Return the (x, y) coordinate for the center point of the cell that contains the specified text.  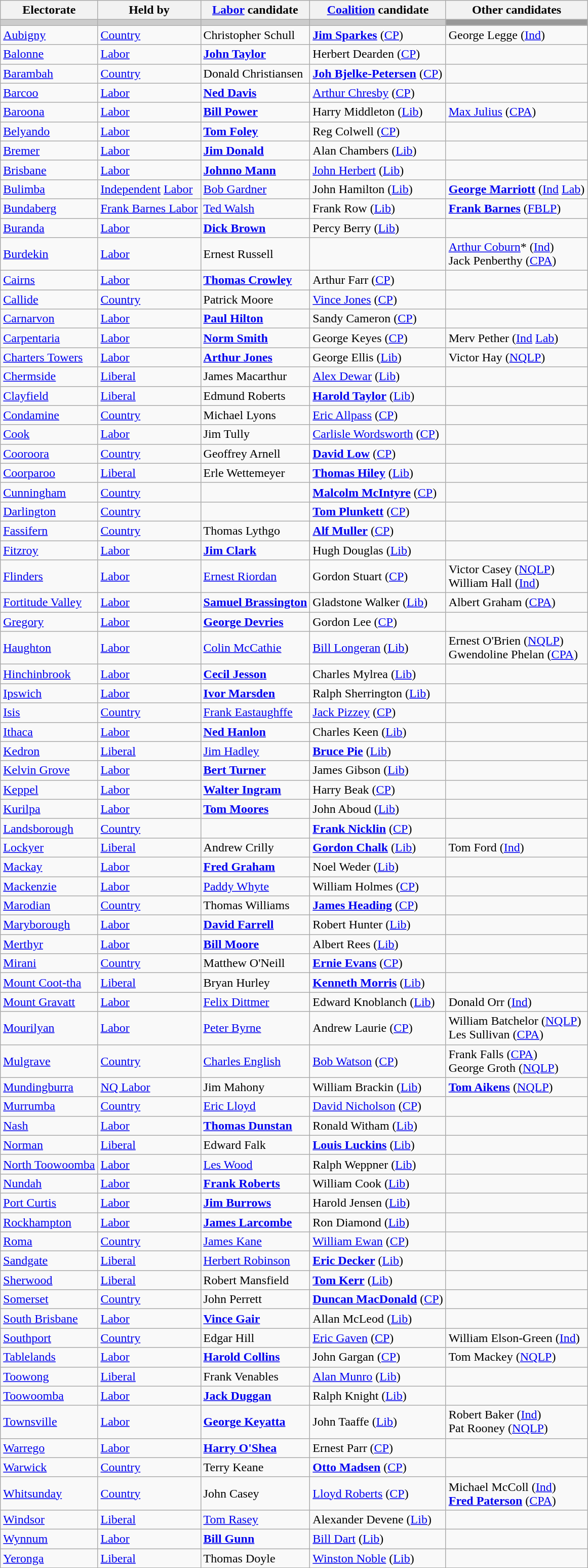
Charles English (255, 1061)
Wynnum (49, 1539)
Harry Beak (CP) (378, 790)
Belyando (49, 131)
Arthur Farr (CP) (378, 280)
Toowong (49, 1376)
Allan McLeod (Lib) (378, 1319)
Frank Venables (255, 1376)
Tom Ford (Ind) (517, 847)
Michael Lyons (255, 415)
George Devries (255, 622)
Sherwood (49, 1280)
Victor Hay (NQLP) (517, 357)
Ned Davis (255, 93)
William Batchelor (NQLP) Les Sullivan (CPA) (517, 1028)
Thomas Dunstan (255, 1126)
Haughton (49, 648)
Erle Wettemeyer (255, 473)
David Nicholson (CP) (378, 1106)
Jack Duggan (255, 1396)
Fred Graham (255, 867)
John Herbert (Lib) (378, 170)
Frank Roberts (255, 1183)
Maryborough (49, 925)
Robert Mansfield (255, 1280)
Eric Allpass (CP) (378, 415)
Lockyer (49, 847)
Toowoomba (49, 1396)
Arthur Chresby (CP) (378, 93)
Paddy Whyte (255, 886)
Baroona (49, 112)
Alf Muller (CP) (378, 531)
Merv Pether (Ind Lab) (517, 338)
Whitsunday (49, 1493)
William Elson-Green (Ind) (517, 1338)
Frank Falls (CPA) George Groth (NQLP) (517, 1061)
Thomas Hiley (Lib) (378, 473)
Andrew Laurie (CP) (378, 1028)
Ivor Marsden (255, 693)
Percy Berry (Lib) (378, 228)
David Low (CP) (378, 454)
David Farrell (255, 925)
Fitzroy (49, 550)
Noel Weder (Lib) (378, 867)
Bremer (49, 151)
Tom Plunkett (CP) (378, 511)
Edgar Hill (255, 1338)
Alexander Devene (Lib) (378, 1519)
Vince Gair (255, 1319)
Bulimba (49, 189)
Malcolm McIntyre (CP) (378, 492)
Gordon Chalk (Lib) (378, 847)
Bill Moore (255, 944)
Mount Coot-tha (49, 983)
Landsborough (49, 828)
Matthew O'Neill (255, 963)
Bill Gunn (255, 1539)
Herbert Robinson (255, 1261)
Chermside (49, 377)
Arthur Jones (255, 357)
NQ Labor (149, 1087)
Harry O'Shea (255, 1448)
Yeronga (49, 1558)
Frank Nicklin (CP) (378, 828)
Walter Ingram (255, 790)
Mackay (49, 867)
Ernie Evans (CP) (378, 963)
Tom Foley (255, 131)
Fortitude Valley (49, 603)
Warrego (49, 1448)
Ernest Riordan (255, 577)
Bill Power (255, 112)
Alan Munro (Lib) (378, 1376)
Ralph Sherrington (Lib) (378, 693)
James Larcombe (255, 1222)
Ronald Witham (Lib) (378, 1126)
Tom Moores (255, 809)
John Taylor (255, 54)
Jim Sparkes (CP) (378, 35)
Vince Jones (CP) (378, 300)
James Gibson (Lib) (378, 770)
Warwick (49, 1467)
William Holmes (CP) (378, 886)
Southport (49, 1338)
Mirani (49, 963)
Mourilyan (49, 1028)
Edmund Roberts (255, 396)
Kurilpa (49, 809)
Bundaberg (49, 208)
John Taaffe (Lib) (378, 1422)
South Brisbane (49, 1319)
Electorate (49, 10)
Harold Collins (255, 1357)
Buranda (49, 228)
Kenneth Morris (Lib) (378, 983)
Joh Bjelke-Petersen (CP) (378, 73)
Dick Brown (255, 228)
Alan Chambers (Lib) (378, 151)
James Kane (255, 1242)
Roma (49, 1242)
Rockhampton (49, 1222)
Nash (49, 1126)
Eric Lloyd (255, 1106)
Colin McCathie (255, 648)
Ithaca (49, 732)
Thomas Williams (255, 906)
Ralph Weppner (Lib) (378, 1164)
William Ewan (CP) (378, 1242)
Donald Christiansen (255, 73)
John Hamilton (Lib) (378, 189)
Christopher Schull (255, 35)
Michael McColl (Ind) Fred Paterson (CPA) (517, 1493)
Labor candidate (255, 10)
Flinders (49, 577)
Terry Keane (255, 1467)
Gordon Stuart (CP) (378, 577)
John Perrett (255, 1299)
Port Curtis (49, 1203)
Tom Mackey (NQLP) (517, 1357)
Other candidates (517, 10)
North Toowoomba (49, 1164)
George Keyes (CP) (378, 338)
Albert Rees (Lib) (378, 944)
Mulgrave (49, 1061)
Ralph Knight (Lib) (378, 1396)
Jim Tully (255, 434)
Held by (149, 10)
Sandgate (49, 1261)
William Cook (Lib) (378, 1183)
Bryan Hurley (255, 983)
Coorparoo (49, 473)
Andrew Crilly (255, 847)
Lloyd Roberts (CP) (378, 1493)
Clayfield (49, 396)
Ernest Russell (255, 254)
George Keyatta (255, 1422)
Jim Burrows (255, 1203)
Harold Jensen (Lib) (378, 1203)
Keppel (49, 790)
Carpentaria (49, 338)
Les Wood (255, 1164)
Winston Noble (Lib) (378, 1558)
John Gargan (CP) (378, 1357)
Mundingburra (49, 1087)
Charles Keen (Lib) (378, 732)
Thomas Doyle (255, 1558)
Kelvin Grove (49, 770)
Gordon Lee (CP) (378, 622)
Mount Gravatt (49, 1002)
Reg Colwell (CP) (378, 131)
Felix Dittmer (255, 1002)
Jim Clark (255, 550)
William Brackin (Lib) (378, 1087)
Carlisle Wordsworth (CP) (378, 434)
Harry Middleton (Lib) (378, 112)
Frank Eastaughffe (255, 713)
Donald Orr (Ind) (517, 1002)
Johnno Mann (255, 170)
James Heading (CP) (378, 906)
Ipswich (49, 693)
Tom Rasey (255, 1519)
Barcoo (49, 93)
Charters Towers (49, 357)
Merthyr (49, 944)
Max Julius (CPA) (517, 112)
Bill Longeran (Lib) (378, 648)
Callide (49, 300)
Bob Gardner (255, 189)
Victor Casey (NQLP) William Hall (Ind) (517, 577)
Duncan MacDonald (CP) (378, 1299)
Ernest O'Brien (NQLP) Gwendoline Phelan (CPA) (517, 648)
Coalition candidate (378, 10)
Sandy Cameron (CP) (378, 319)
Robert Baker (Ind) Pat Rooney (NQLP) (517, 1422)
Ron Diamond (Lib) (378, 1222)
Bert Turner (255, 770)
Ted Walsh (255, 208)
Thomas Crowley (255, 280)
Barambah (49, 73)
Kedron (49, 751)
Norm Smith (255, 338)
Tom Kerr (Lib) (378, 1280)
Ned Hanlon (255, 732)
Independent Labor (149, 189)
Edward Knoblanch (Lib) (378, 1002)
John Aboud (Lib) (378, 809)
Eric Gaven (CP) (378, 1338)
Ernest Parr (CP) (378, 1448)
George Marriott (Ind Lab) (517, 189)
Hinchinbrook (49, 674)
Eric Decker (Lib) (378, 1261)
Norman (49, 1145)
Marodian (49, 906)
Cunningham (49, 492)
Louis Luckins (Lib) (378, 1145)
Burdekin (49, 254)
Arthur Coburn* (Ind) Jack Penberthy (CPA) (517, 254)
Darlington (49, 511)
George Ellis (Lib) (378, 357)
Townsville (49, 1422)
Balonne (49, 54)
Somerset (49, 1299)
Alex Dewar (Lib) (378, 377)
Jim Mahony (255, 1087)
Frank Barnes (FBLP) (517, 208)
Cooroora (49, 454)
Bob Watson (CP) (378, 1061)
Tablelands (49, 1357)
Tom Aikens (NQLP) (517, 1087)
Peter Byrne (255, 1028)
Charles Mylrea (Lib) (378, 674)
Condamine (49, 415)
Samuel Brassington (255, 603)
Jim Hadley (255, 751)
Nundah (49, 1183)
Jack Pizzey (CP) (378, 713)
Murrumba (49, 1106)
Aubigny (49, 35)
Bill Dart (Lib) (378, 1539)
Gregory (49, 622)
Bruce Pie (Lib) (378, 751)
Gladstone Walker (Lib) (378, 603)
Paul Hilton (255, 319)
Carnarvon (49, 319)
James Macarthur (255, 377)
Geoffrey Arnell (255, 454)
Edward Falk (255, 1145)
Jim Donald (255, 151)
John Casey (255, 1493)
Frank Row (Lib) (378, 208)
Herbert Dearden (CP) (378, 54)
Cecil Jesson (255, 674)
Patrick Moore (255, 300)
Cook (49, 434)
Isis (49, 713)
Cairns (49, 280)
Thomas Lythgo (255, 531)
Robert Hunter (Lib) (378, 925)
Brisbane (49, 170)
Mackenzie (49, 886)
Harold Taylor (Lib) (378, 396)
Frank Barnes Labor (149, 208)
Fassifern (49, 531)
Windsor (49, 1519)
George Legge (Ind) (517, 35)
Hugh Douglas (Lib) (378, 550)
Albert Graham (CPA) (517, 603)
Otto Madsen (CP) (378, 1467)
